Extract the (X, Y) coordinate from the center of the cell holding the provided text.  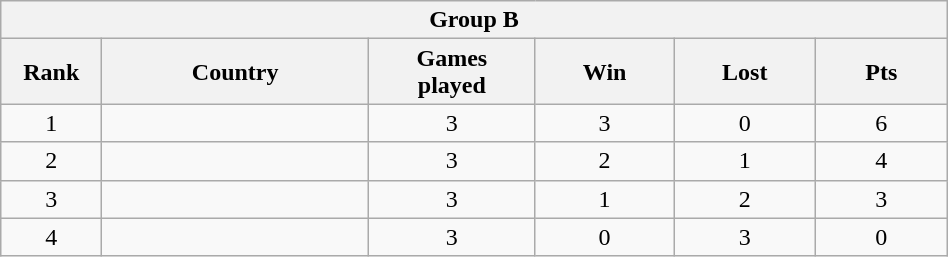
Group B (474, 20)
Rank (52, 72)
6 (881, 123)
Country (236, 72)
Win (604, 72)
Games played (452, 72)
Lost (744, 72)
Pts (881, 72)
